Return the [x, y] coordinate for the center point of the cell that contains the specified text.  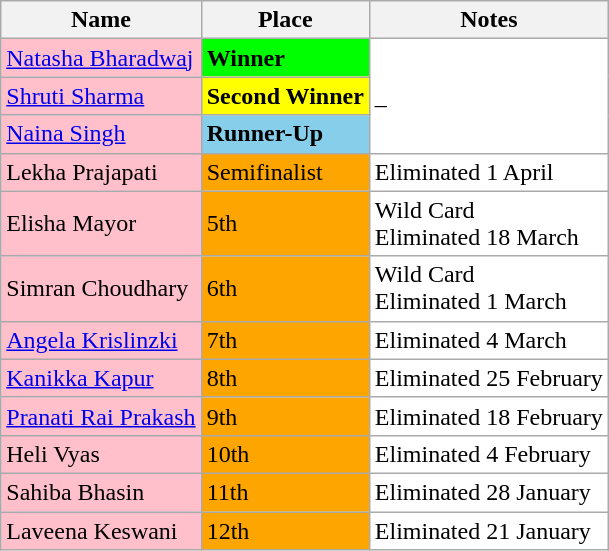
Notes [488, 20]
Laveena Keswani [101, 531]
10th [285, 454]
Runner-Up [285, 134]
Lekha Prajapati [101, 172]
Place [285, 20]
Elisha Mayor [101, 224]
Eliminated 4 February [488, 454]
Natasha Bharadwaj [101, 58]
Simran Choudhary [101, 288]
Sahiba Bhasin [101, 492]
9th [285, 416]
Winner [285, 58]
Eliminated 18 February [488, 416]
Wild CardEliminated 1 March [488, 288]
Eliminated 21 January [488, 531]
Semifinalist [285, 172]
Eliminated 25 February [488, 378]
Pranati Rai Prakash [101, 416]
7th [285, 340]
Second Winner [285, 96]
12th [285, 531]
11th [285, 492]
_ [488, 96]
Eliminated 28 January [488, 492]
Name [101, 20]
Angela Krislinzki [101, 340]
Naina Singh [101, 134]
Kanikka Kapur [101, 378]
5th [285, 224]
Shruti Sharma [101, 96]
Eliminated 1 April [488, 172]
8th [285, 378]
6th [285, 288]
Wild CardEliminated 18 March [488, 224]
Heli Vyas [101, 454]
Eliminated 4 March [488, 340]
